Determine the [x, y] coordinate at the center of the cell enclosing the given text.  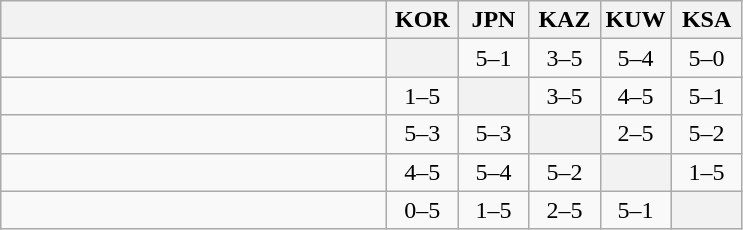
5–0 [706, 58]
KAZ [564, 20]
KOR [422, 20]
KSA [706, 20]
JPN [494, 20]
KUW [636, 20]
0–5 [422, 210]
